Return [x, y] of the center of cell containing provided text 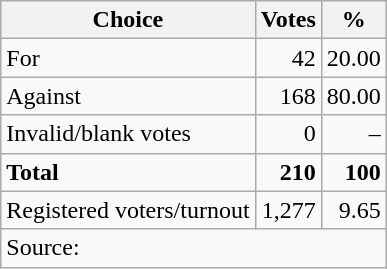
20.00 [354, 58]
42 [288, 58]
Registered voters/turnout [128, 210]
– [354, 134]
168 [288, 96]
Against [128, 96]
% [354, 20]
1,277 [288, 210]
Votes [288, 20]
Source: [194, 248]
80.00 [354, 96]
210 [288, 172]
100 [354, 172]
Choice [128, 20]
Total [128, 172]
Invalid/blank votes [128, 134]
9.65 [354, 210]
0 [288, 134]
For [128, 58]
